Return (X, Y) of the center of cell containing provided text 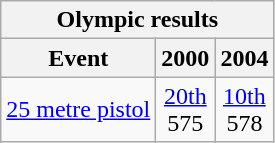
2004 (244, 58)
25 metre pistol (78, 110)
20th575 (186, 110)
Event (78, 58)
Olympic results (138, 20)
2000 (186, 58)
10th578 (244, 110)
